Capture the cell that displays the provided text and extract its [X, Y] central coordinate. 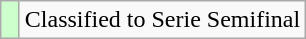
Classified to Serie Semifinal [162, 20]
